Scan for the cell matching the given text and deliver its [x, y] coordinate at center. 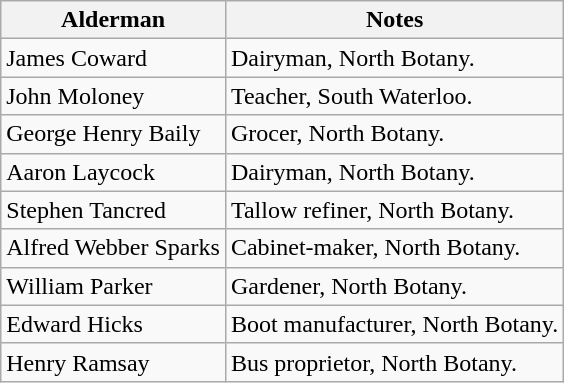
Grocer, North Botany. [394, 134]
Edward Hicks [114, 324]
Teacher, South Waterloo. [394, 96]
James Coward [114, 58]
Boot manufacturer, North Botany. [394, 324]
Henry Ramsay [114, 362]
Tallow refiner, North Botany. [394, 210]
Notes [394, 20]
Bus proprietor, North Botany. [394, 362]
Alfred Webber Sparks [114, 248]
William Parker [114, 286]
George Henry Baily [114, 134]
Aaron Laycock [114, 172]
Gardener, North Botany. [394, 286]
Cabinet-maker, North Botany. [394, 248]
Stephen Tancred [114, 210]
Alderman [114, 20]
John Moloney [114, 96]
